Identify which cell holds the provided text, then report its [X, Y] central coordinate. 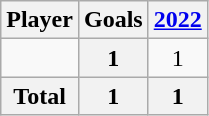
Total [40, 96]
2022 [178, 20]
Goals [113, 20]
Player [40, 20]
